Scan for the cell matching the given text and deliver its (x, y) coordinate at center. 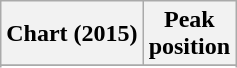
Chart (2015) (72, 34)
Peakposition (189, 34)
